Output the (X, Y) coordinate of the center of the cell containing the given text.  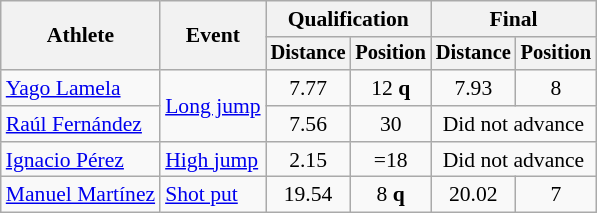
Qualification (348, 19)
7.93 (474, 88)
19.54 (308, 195)
7.56 (308, 124)
2.15 (308, 160)
Ignacio Pérez (80, 160)
Raúl Fernández (80, 124)
High jump (212, 160)
=18 (390, 160)
Yago Lamela (80, 88)
7.77 (308, 88)
20.02 (474, 195)
Event (212, 36)
12 q (390, 88)
8 (556, 88)
7 (556, 195)
Manuel Martínez (80, 195)
Final (514, 19)
Shot put (212, 195)
8 q (390, 195)
Long jump (212, 106)
Athlete (80, 36)
30 (390, 124)
